Identify which cell holds the provided text, then report its (X, Y) central coordinate. 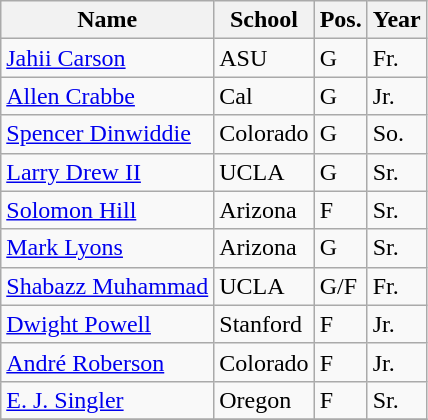
André Roberson (108, 362)
E. J. Singler (108, 400)
Dwight Powell (108, 324)
Spencer Dinwiddie (108, 134)
Larry Drew II (108, 172)
Pos. (340, 20)
ASU (264, 58)
Year (396, 20)
Allen Crabbe (108, 96)
Jahii Carson (108, 58)
Solomon Hill (108, 210)
Cal (264, 96)
So. (396, 134)
Oregon (264, 400)
Shabazz Muhammad (108, 286)
Mark Lyons (108, 248)
G/F (340, 286)
School (264, 20)
Name (108, 20)
Stanford (264, 324)
